Capture the cell that displays the provided text and extract its [x, y] central coordinate. 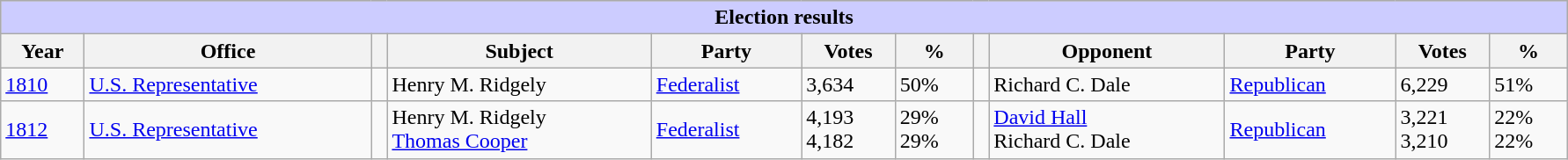
David HallRichard C. Dale [1107, 130]
Henry M. RidgelyThomas Cooper [519, 130]
Opponent [1107, 51]
Subject [519, 51]
6,229 [1443, 84]
Year [42, 51]
4,1934,182 [848, 130]
1810 [42, 84]
Henry M. Ridgely [519, 84]
Richard C. Dale [1107, 84]
1812 [42, 130]
3,2213,210 [1443, 130]
3,634 [848, 84]
29%29% [934, 130]
22%22% [1529, 130]
51% [1529, 84]
50% [934, 84]
Election results [785, 18]
Office [228, 51]
